Detect which cell encompasses the target text, then output its (X, Y) center coordinate. 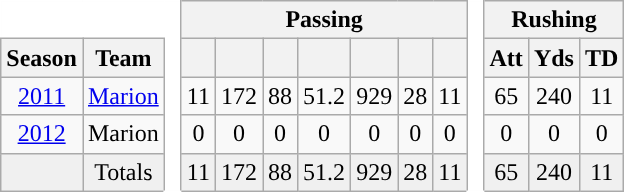
Totals (123, 172)
Passing (324, 20)
Att (506, 58)
Season (42, 58)
Team (123, 58)
TD (601, 58)
2011 (42, 96)
Yds (554, 58)
2012 (42, 134)
Rushing (554, 20)
